Return [x, y] of the center of cell containing provided text 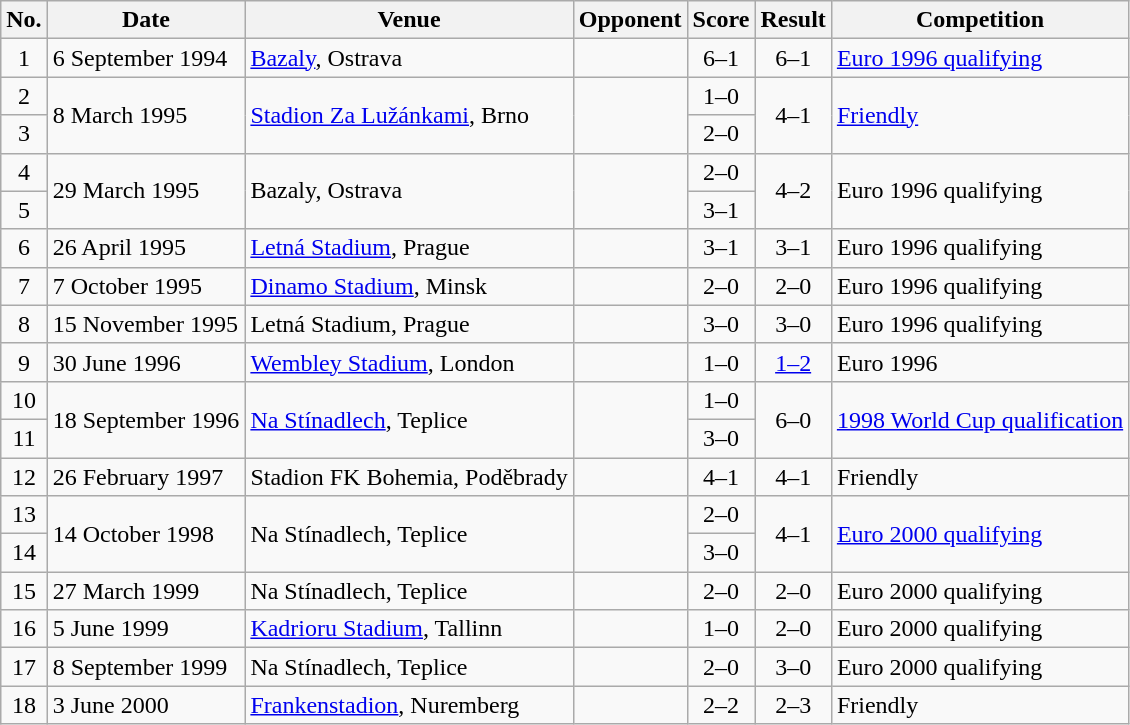
12 [24, 477]
16 [24, 629]
Dinamo Stadium, Minsk [409, 286]
Opponent [630, 20]
14 [24, 553]
18 [24, 705]
26 February 1997 [146, 477]
4–2 [793, 191]
1 [24, 58]
14 October 1998 [146, 534]
9 [24, 362]
3 [24, 134]
1–2 [793, 362]
2–3 [793, 705]
Wembley Stadium, London [409, 362]
6 [24, 248]
13 [24, 515]
10 [24, 400]
Competition [980, 20]
Frankenstadion, Nuremberg [409, 705]
Score [721, 20]
4 [24, 172]
3 June 2000 [146, 705]
29 March 1995 [146, 191]
Stadion FK Bohemia, Poděbrady [409, 477]
15 [24, 591]
6 September 1994 [146, 58]
Euro 1996 [980, 362]
Date [146, 20]
15 November 1995 [146, 324]
Result [793, 20]
5 June 1999 [146, 629]
8 September 1999 [146, 667]
30 June 1996 [146, 362]
27 March 1999 [146, 591]
No. [24, 20]
8 March 1995 [146, 115]
11 [24, 438]
7 [24, 286]
Kadrioru Stadium, Tallinn [409, 629]
7 October 1995 [146, 286]
Stadion Za Lužánkami, Brno [409, 115]
18 September 1996 [146, 419]
6–0 [793, 419]
2 [24, 96]
1998 World Cup qualification [980, 419]
8 [24, 324]
17 [24, 667]
2–2 [721, 705]
26 April 1995 [146, 248]
5 [24, 210]
Venue [409, 20]
